Return the (x, y) coordinate for the center point of the cell that contains the specified text.  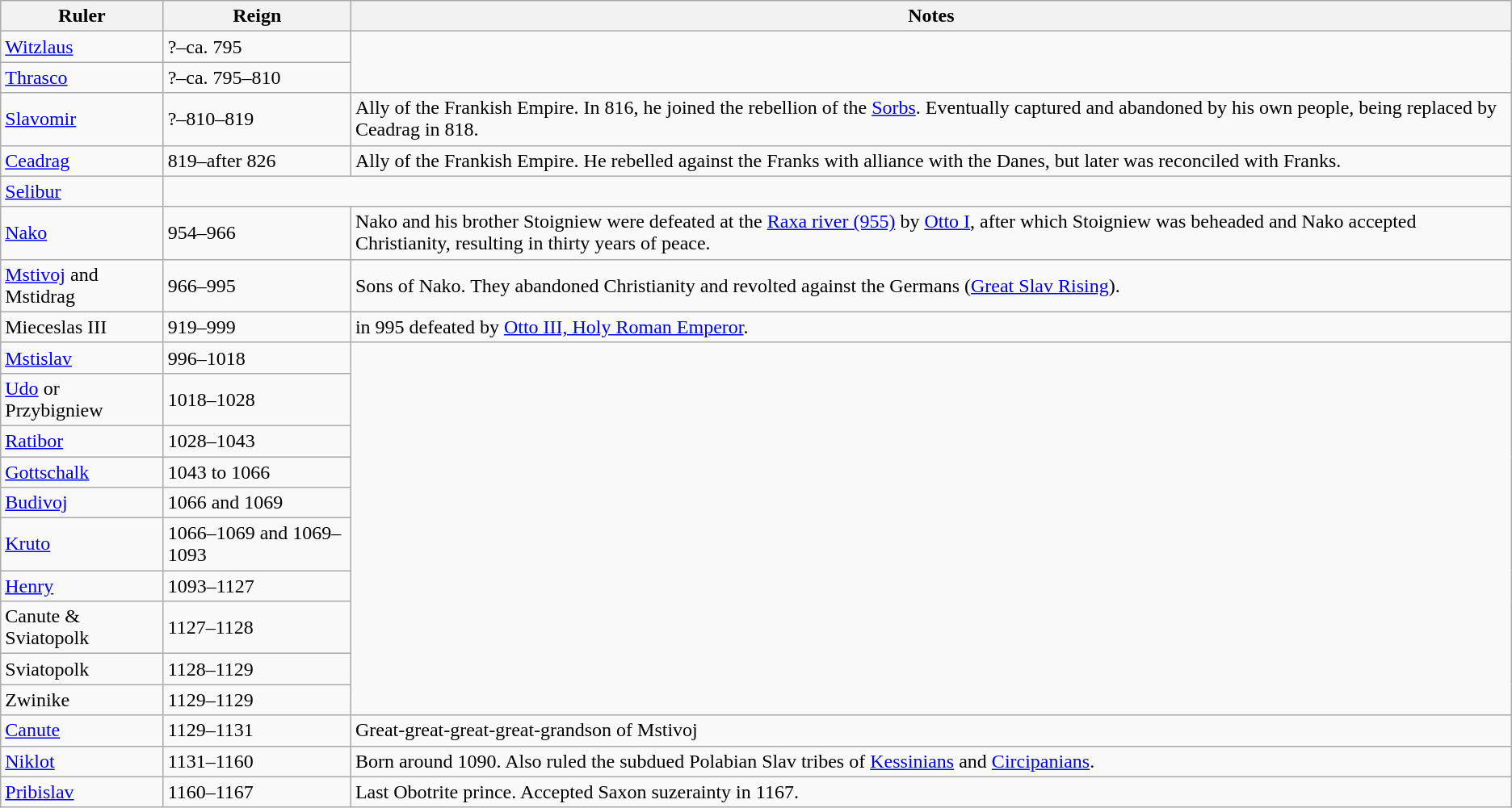
Thrasco (82, 77)
Sviatopolk (82, 669)
?–810–819 (257, 119)
Mieceslas III (82, 327)
Great-great-great-great-grandson of Mstivoj (930, 731)
Ruler (82, 16)
Sons of Nako. They abandoned Christianity and revolted against the Germans (Great Slav Rising). (930, 286)
Witzlaus (82, 47)
Udo or Przybigniew (82, 399)
Reign (257, 16)
1043 to 1066 (257, 472)
919–999 (257, 327)
1127–1128 (257, 628)
Ally of the Frankish Empire. He rebelled against the Franks with alliance with the Danes, but later was reconciled with Franks. (930, 161)
Selibur (82, 191)
996–1018 (257, 358)
819–after 826 (257, 161)
1018–1028 (257, 399)
Canute (82, 731)
Notes (930, 16)
Ceadrag (82, 161)
Mstislav (82, 358)
?–ca. 795 (257, 47)
954–966 (257, 232)
Mstivoj and Mstidrag (82, 286)
in 995 defeated by Otto III, Holy Roman Emperor. (930, 327)
Kruto (82, 544)
1160–1167 (257, 792)
Canute & Sviatopolk (82, 628)
?–ca. 795–810 (257, 77)
Born around 1090. Also ruled the subdued Polabian Slav tribes of Kessinians and Circipanians. (930, 761)
1129–1129 (257, 700)
966–995 (257, 286)
Pribislav (82, 792)
Last Obotrite prince. Accepted Saxon suzerainty in 1167. (930, 792)
1131–1160 (257, 761)
Niklot (82, 761)
1128–1129 (257, 669)
1066 and 1069 (257, 503)
Nako (82, 232)
Zwinike (82, 700)
Henry (82, 586)
1129–1131 (257, 731)
Ratibor (82, 441)
Slavomir (82, 119)
1028–1043 (257, 441)
Gottschalk (82, 472)
Budivoj (82, 503)
1093–1127 (257, 586)
1066–1069 and 1069–1093 (257, 544)
